Return (x, y) of the center of cell containing provided text 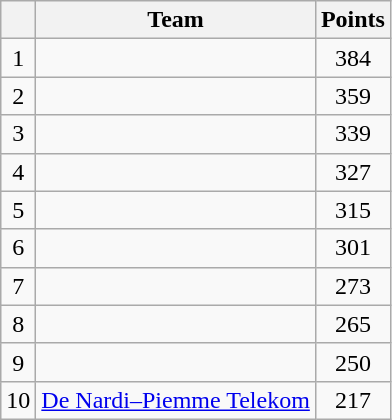
Points (352, 20)
265 (352, 324)
8 (18, 324)
De Nardi–Piemme Telekom (176, 400)
1 (18, 58)
6 (18, 248)
217 (352, 400)
250 (352, 362)
7 (18, 286)
384 (352, 58)
5 (18, 210)
4 (18, 172)
327 (352, 172)
9 (18, 362)
315 (352, 210)
359 (352, 96)
339 (352, 134)
301 (352, 248)
Team (176, 20)
10 (18, 400)
2 (18, 96)
3 (18, 134)
273 (352, 286)
